Find where the given text appears and provide that cell's center as (x, y) coordinate. 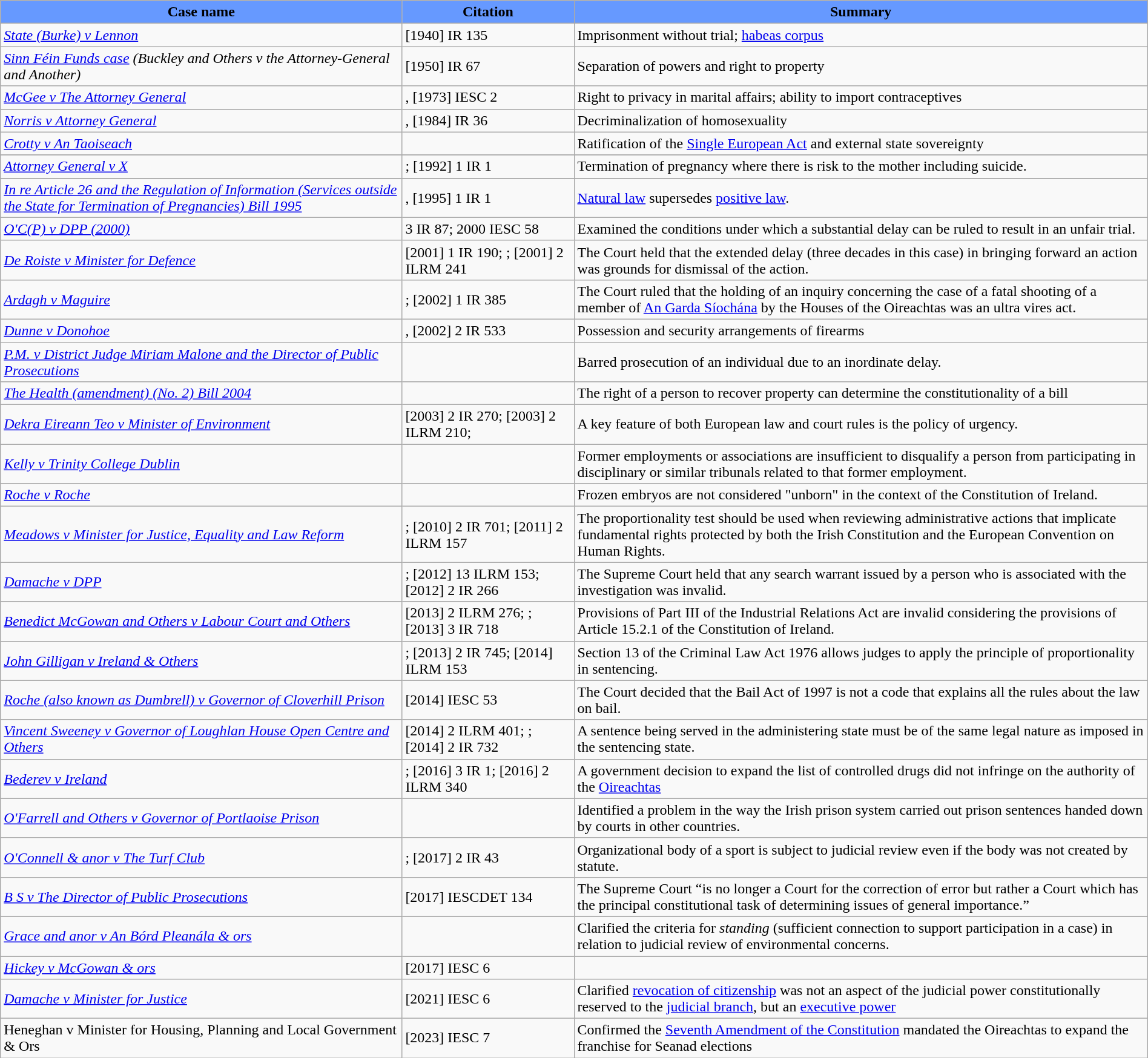
Roche v Roche (201, 495)
In re Article 26 and the Regulation of Information (Services outside the State for Termination of Pregnancies) Bill 1995 (201, 197)
Crotty v An Taoiseach (201, 143)
Ratification of the Single European Act and external state sovereignty (861, 143)
[2017] IESCDET 134 (488, 897)
, [1973] IESC 2 (488, 97)
State (Burke) v Lennon (201, 35)
A key feature of both European law and court rules is the policy of urgency. (861, 425)
[1940] IR 135 (488, 35)
; [2010] 2 IR 701; [2011] 2 ILRM 157 (488, 534)
Damache v Minister for Justice (201, 999)
Section 13 of the Criminal Law Act 1976 allows judges to apply the principle of proportionality in sentencing. (861, 661)
; [2016] 3 IR 1; [2016] 2 ILRM 340 (488, 778)
[2014] 2 ILRM 401; ; [2014] 2 IR 732 (488, 740)
O'C(P) v DPP (2000) (201, 229)
Clarified revocation of citizenship was not an aspect of the judicial power constitutionally reserved to the judicial branch, but an executive power (861, 999)
Right to privacy in marital affairs; ability to import contraceptives (861, 97)
Damache v DPP (201, 582)
Dunne v Donohoe (201, 330)
Bederev v Ireland (201, 778)
[2017] IESC 6 (488, 968)
De Roiste v Minister for Defence (201, 260)
P.M. v District Judge Miriam Malone and the Director of Public Prosecutions (201, 362)
Imprisonment without trial; habeas corpus (861, 35)
Identified a problem in the way the Irish prison system carried out prison sentences handed down by courts in other countries. (861, 818)
Frozen embryos are not considered "unborn" in the context of the Constitution of Ireland. (861, 495)
3 IR 87; 2000 IESC 58 (488, 229)
The Court held that the extended delay (three decades in this case) in bringing forward an action was grounds for dismissal of the action. (861, 260)
Benedict McGowan and Others v Labour Court and Others (201, 621)
Attorney General v X (201, 166)
[2001] 1 IR 190; ; [2001] 2 ILRM 241 (488, 260)
Decriminalization of homosexuality (861, 120)
[2023] IESC 7 (488, 1039)
[2003] 2 IR 270; [2003] 2 ILRM 210; (488, 425)
Grace and anor v An Bórd Pleanála & ors (201, 936)
A sentence being served in the administering state must be of the same legal nature as imposed in the sentencing state. (861, 740)
Dekra Eireann Teo v Minister of Environment (201, 425)
[2021] IESC 6 (488, 999)
B S v The Director of Public Prosecutions (201, 897)
The right of a person to recover property can determine the constitutionality of a bill (861, 393)
Confirmed the Seventh Amendment of the Constitution mandated the Oireachtas to expand the franchise for Seanad elections (861, 1039)
O'Connell & anor v The Turf Club (201, 857)
, [1984] IR 36 (488, 120)
Hickey v McGowan & ors (201, 968)
O'Farrell and Others v Governor of Portlaoise Prison (201, 818)
Citation (488, 12)
Ardagh v Maguire (201, 299)
Norris v Attorney General (201, 120)
; [2002] 1 IR 385 (488, 299)
McGee v The Attorney General (201, 97)
Barred prosecution of an individual due to an inordinate delay. (861, 362)
[2013] 2 ILRM 276; ; [2013] 3 IR 718 (488, 621)
Meadows v Minister for Justice, Equality and Law Reform (201, 534)
, [2002] 2 IR 533 (488, 330)
; [2017] 2 IR 43 (488, 857)
Case name (201, 12)
Separation of powers and right to property (861, 67)
Possession and security arrangements of firearms (861, 330)
Natural law supersedes positive law. (861, 197)
A government decision to expand the list of controlled drugs did not infringe on the authority of the Oireachtas (861, 778)
Summary (861, 12)
Vincent Sweeney v Governor of Loughlan House Open Centre and Others (201, 740)
Heneghan v Minister for Housing, Planning and Local Government & Ors (201, 1039)
The Health (amendment) (No. 2) Bill 2004 (201, 393)
[2014] IESC 53 (488, 700)
; [1992] 1 IR 1 (488, 166)
Roche (also known as Dumbrell) v Governor of Cloverhill Prison (201, 700)
John Gilligan v Ireland & Others (201, 661)
Sinn Féin Funds case (Buckley and Others v the Attorney-General and Another) (201, 67)
The Court decided that the Bail Act of 1997 is not a code that explains all the rules about the law on bail. (861, 700)
Termination of pregnancy where there is risk to the mother including suicide. (861, 166)
; [2013] 2 IR 745; [2014] ILRM 153 (488, 661)
Examined the conditions under which a substantial delay can be ruled to result in an unfair trial. (861, 229)
[1950] IR 67 (488, 67)
; [2012] 13 ILRM 153; [2012] 2 IR 266 (488, 582)
, [1995] 1 IR 1 (488, 197)
Kelly v Trinity College Dublin (201, 464)
Organizational body of a sport is subject to judicial review even if the body was not created by statute. (861, 857)
Provisions of Part III of the Industrial Relations Act are invalid considering the provisions of Article 15.2.1 of the Constitution of Ireland. (861, 621)
The Supreme Court held that any search warrant issued by a person who is associated with the investigation was invalid. (861, 582)
